Provide the [x, y] coordinate of the cell's center where the given text is located.  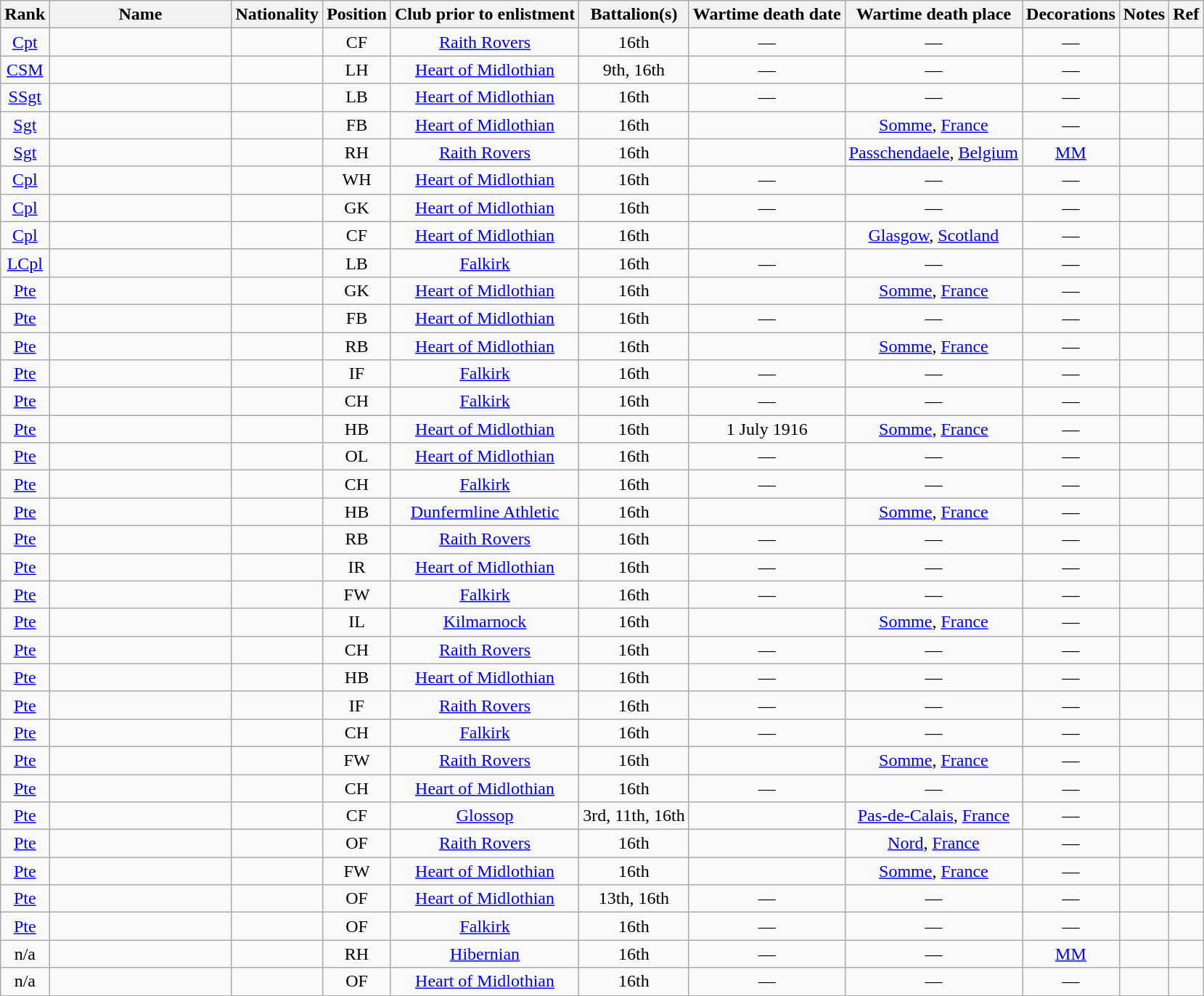
Club prior to enlistment [485, 15]
SSgt [25, 97]
Rank [25, 15]
Name [141, 15]
IL [357, 622]
IR [357, 567]
Decorations [1071, 15]
LH [357, 70]
Pas-de-Calais, France [933, 816]
3rd, 11th, 16th [634, 816]
Wartime death place [933, 15]
9th, 16th [634, 70]
Wartime death date [766, 15]
WH [357, 180]
Ref [1186, 15]
Hibernian [485, 954]
Passchendaele, Belgium [933, 152]
Notes [1144, 15]
Nationality [277, 15]
Glasgow, Scotland [933, 235]
Kilmarnock [485, 622]
Nord, France [933, 844]
OL [357, 457]
Battalion(s) [634, 15]
Position [357, 15]
13th, 16th [634, 899]
CSM [25, 70]
Dunfermline Athletic [485, 512]
1 July 1916 [766, 429]
LCpl [25, 263]
Cpt [25, 42]
Glossop [485, 816]
